Output the [x, y] coordinate of the center of the cell containing the given text.  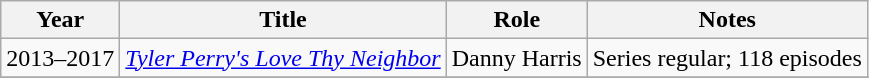
Notes [727, 20]
Role [516, 20]
Year [60, 20]
Tyler Perry's Love Thy Neighbor [283, 58]
Title [283, 20]
Danny Harris [516, 58]
Series regular; 118 episodes [727, 58]
2013–2017 [60, 58]
